Scan for the cell matching the given text and deliver its (X, Y) coordinate at center. 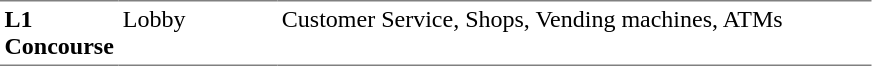
Lobby (198, 33)
Customer Service, Shops, Vending machines, ATMs (574, 33)
L1Concourse (59, 33)
